Identify which cell holds the provided text, then report its [x, y] central coordinate. 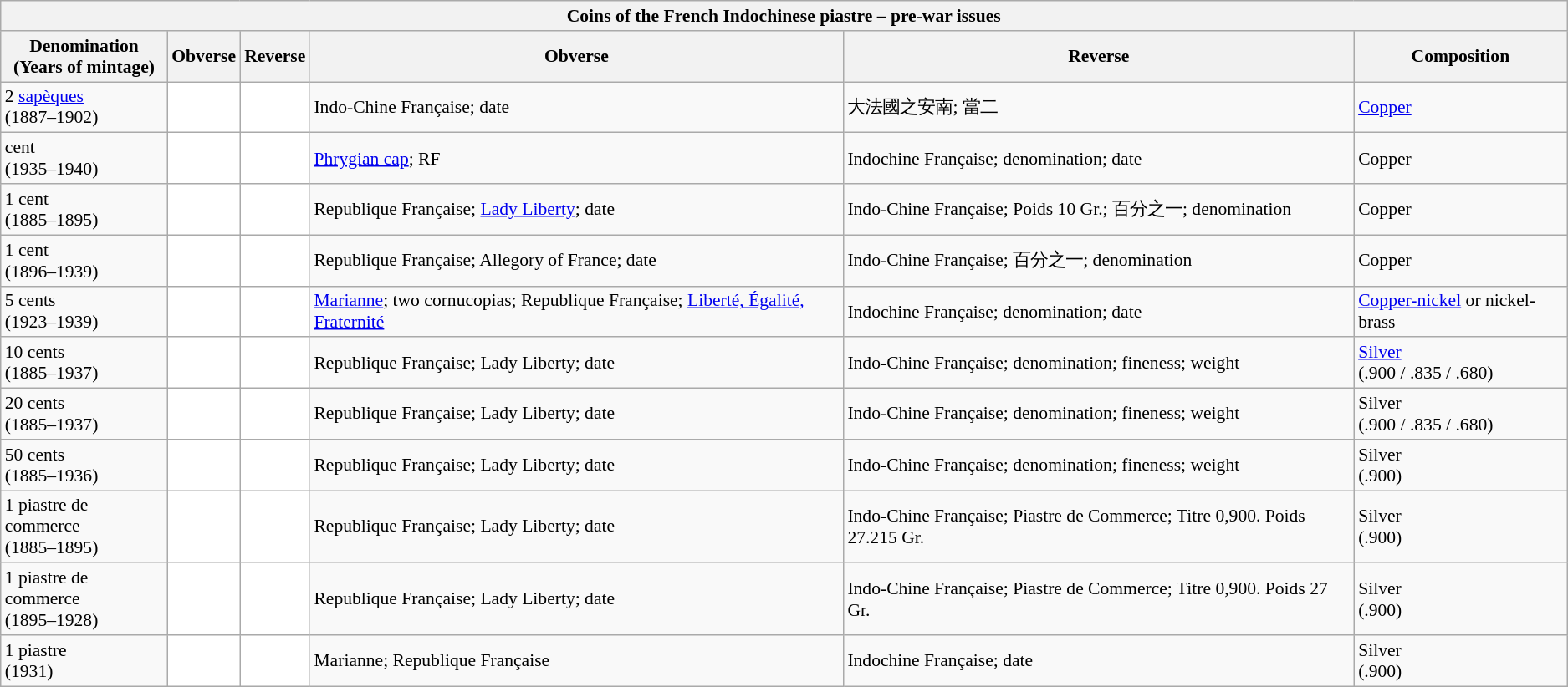
Composition [1460, 57]
Indo-Chine Française; Poids 10 Gr.; 百分之一; denomination [1099, 209]
1 piastre(1931) [84, 660]
2 sapèques(1887–1902) [84, 107]
cent(1935–1940) [84, 159]
10 cents(1885–1937) [84, 363]
Republique Française; Allegory of France; date [576, 261]
Indo-Chine Française; 百分之一; denomination [1099, 261]
Marianne; Republique Française [576, 660]
Copper-nickel or nickel-brass [1460, 311]
大法國之安南; 當二 [1099, 107]
Denomination(Years of mintage) [84, 57]
1 cent(1885–1895) [84, 209]
Indo-Chine Française; Piastre de Commerce; Titre 0,900. Poids 27.215 Gr. [1099, 527]
50 cents(1885–1936) [84, 465]
1 piastre de commerce(1885–1895) [84, 527]
1 piastre de commerce(1895–1928) [84, 600]
Marianne; two cornucopias; Republique Française; Liberté, Égalité, Fraternité [576, 311]
5 cents(1923–1939) [84, 311]
Indo-Chine Française; Piastre de Commerce; Titre 0,900. Poids 27 Gr. [1099, 600]
20 cents(1885–1937) [84, 415]
Phrygian cap; RF [576, 159]
Coins of the French Indochinese piastre – pre-war issues [784, 16]
Indo-Chine Française; date [576, 107]
Indochine Française; date [1099, 660]
1 cent(1896–1939) [84, 261]
